Return the [x, y] coordinate for the center point of the cell that contains the specified text.  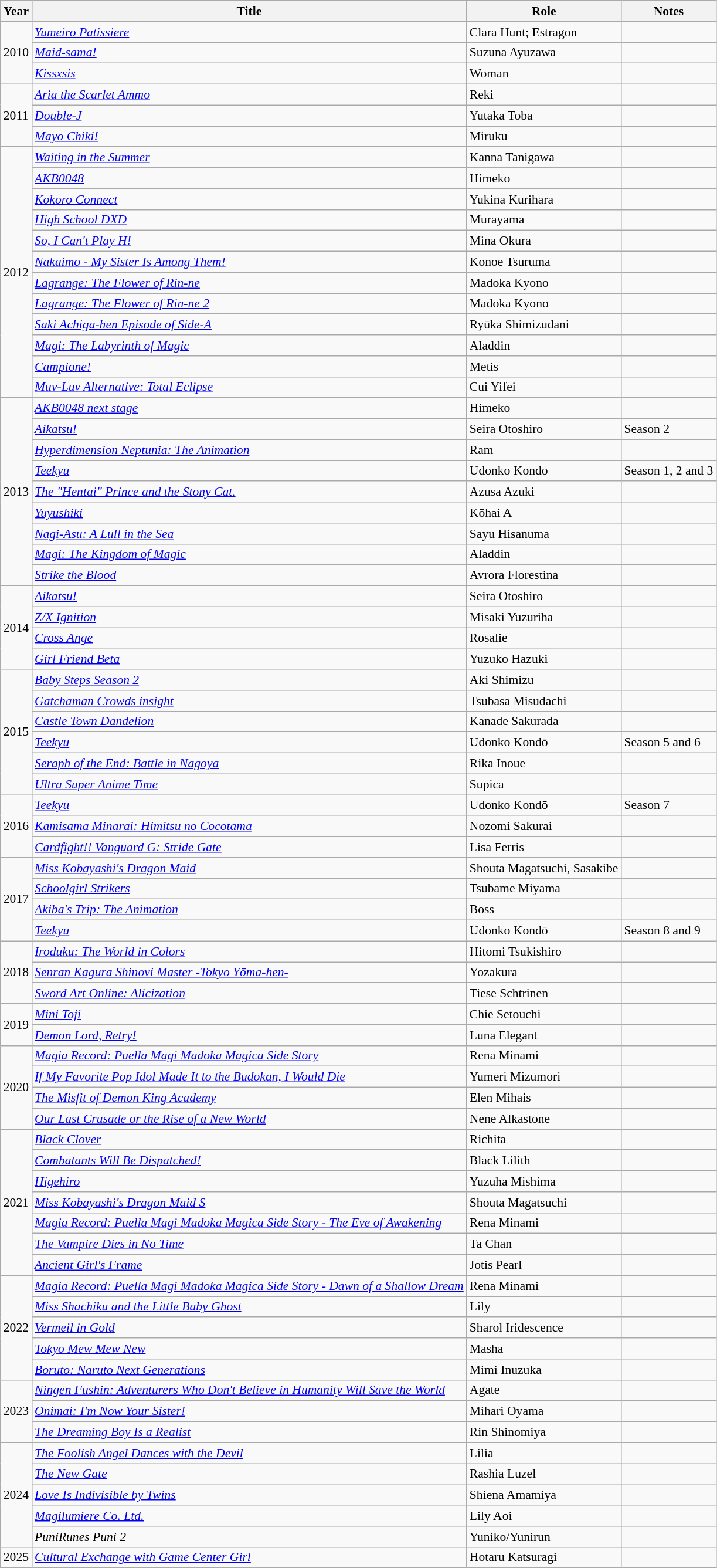
Yuyushiki [249, 513]
2019 [16, 1024]
Tsubame Miyama [544, 889]
Lagrange: The Flower of Rin-ne 2 [249, 304]
2021 [16, 1203]
Shouta Magatsuchi, Sasakibe [544, 868]
The Misfit of Demon King Academy [249, 1098]
Yuniko/Yunirun [544, 1537]
Supica [544, 784]
The New Gate [249, 1474]
Yuzuha Mishima [544, 1181]
2015 [16, 732]
Magi: The Labyrinth of Magic [249, 346]
2025 [16, 1557]
Notes [669, 11]
Shiena Amamiya [544, 1495]
Iroduku: The World in Colors [249, 951]
Mihari Oyama [544, 1411]
Udonko Kondo [544, 471]
2010 [16, 53]
Double-J [249, 116]
Ram [544, 450]
Magia Record: Puella Magi Madoka Magica Side Story - Dawn of a Shallow Dream [249, 1286]
Mayo Chiki! [249, 137]
Magia Record: Puella Magi Madoka Magica Side Story [249, 1056]
2024 [16, 1495]
Black Clover [249, 1140]
Metis [544, 367]
Ancient Girl's Frame [249, 1265]
Season 1, 2 and 3 [669, 471]
AKB0048 next stage [249, 408]
Aki Shimizu [544, 680]
Yukina Kurihara [544, 199]
Kanna Tanigawa [544, 158]
Elen Mihais [544, 1098]
Nagi-Asu: A Lull in the Sea [249, 534]
Cardfight!! Vanguard G: Stride Gate [249, 847]
Lagrange: The Flower of Rin-ne [249, 283]
Yumeri Mizumori [544, 1077]
Jotis Pearl [544, 1265]
Suzuna Ayuzawa [544, 53]
Rin Shinomiya [544, 1432]
Magi: The Kingdom of Magic [249, 554]
Lisa Ferris [544, 847]
Boruto: Naruto Next Generations [249, 1370]
Boss [544, 910]
Seraph of the End: Battle in Nagoya [249, 764]
Agate [544, 1390]
Ultra Super Anime Time [249, 784]
Rika Inoue [544, 764]
Campione! [249, 367]
Schoolgirl Strikers [249, 889]
Yumeiro Patissiere [249, 32]
Woman [544, 74]
Cui Yifei [544, 387]
Murayama [544, 220]
Season 7 [669, 805]
Clara Hunt; Estragon [544, 32]
Lily [544, 1307]
Magilumiere Co. Ltd. [249, 1516]
Tokyo Mew Mew New [249, 1349]
Rosalie [544, 638]
Kamisama Minarai: Himitsu no Cocotama [249, 827]
2013 [16, 492]
Year [16, 11]
If My Favorite Pop Idol Made It to the Budokan, I Would Die [249, 1077]
The Foolish Angel Dances with the Devil [249, 1453]
2022 [16, 1327]
Saki Achiga-hen Episode of Side-A [249, 325]
Hyperdimension Neptunia: The Animation [249, 450]
2011 [16, 116]
Sayu Hisanuma [544, 534]
Hitomi Tsukishiro [544, 951]
Nakaimo - My Sister Is Among Them! [249, 262]
The Vampire Dies in No Time [249, 1244]
Aria the Scarlet Ammo [249, 95]
High School DXD [249, 220]
Z/X Ignition [249, 617]
Maid-sama! [249, 53]
Richita [544, 1140]
Nozomi Sakurai [544, 827]
Reki [544, 95]
Season 2 [669, 429]
Hotaru Katsuragi [544, 1557]
Kokoro Connect [249, 199]
Season 5 and 6 [669, 743]
Miss Kobayashi's Dragon Maid S [249, 1203]
Girl Friend Beta [249, 659]
Vermeil in Gold [249, 1328]
Lily Aoi [544, 1516]
Kanade Sakurada [544, 722]
Senran Kagura Shinovi Master -Tokyo Yōma-hen- [249, 973]
Role [544, 11]
Misaki Yuzuriha [544, 617]
Demon Lord, Retry! [249, 1035]
2012 [16, 273]
2017 [16, 899]
Mini Toji [249, 1014]
Sword Art Online: Alicization [249, 994]
Avrora Florestina [544, 575]
Strike the Blood [249, 575]
Lilia [544, 1453]
PuniRunes Puni 2 [249, 1537]
Gatchaman Crowds insight [249, 701]
2018 [16, 973]
The "Hentai" Prince and the Stony Cat. [249, 492]
Black Lilith [544, 1161]
2023 [16, 1411]
Love Is Indivisible by Twins [249, 1495]
Mina Okura [544, 241]
Castle Town Dandelion [249, 722]
Yozakura [544, 973]
Sharol Iridescence [544, 1328]
The Dreaming Boy Is a Realist [249, 1432]
Azusa Azuki [544, 492]
Masha [544, 1349]
2020 [16, 1087]
Konoe Tsuruma [544, 262]
Combatants Will Be Dispatched! [249, 1161]
So, I Can't Play H! [249, 241]
Title [249, 11]
Our Last Crusade or the Rise of a New World [249, 1119]
Waiting in the Summer [249, 158]
Shouta Magatsuchi [544, 1203]
2016 [16, 826]
Mimi Inuzuka [544, 1370]
Season 8 and 9 [669, 931]
Ryūka Shimizudani [544, 325]
Nene Alkastone [544, 1119]
Kōhai A [544, 513]
Miss Shachiku and the Little Baby Ghost [249, 1307]
Kissxsis [249, 74]
Chie Setouchi [544, 1014]
Cultural Exchange with Game Center Girl [249, 1557]
Tiese Schtrinen [544, 994]
Magia Record: Puella Magi Madoka Magica Side Story - The Eve of Awakening [249, 1223]
AKB0048 [249, 178]
Ningen Fushin: Adventurers Who Don't Believe in Humanity Will Save the World [249, 1390]
Miss Kobayashi's Dragon Maid [249, 868]
2014 [16, 628]
Muv-Luv Alternative: Total Eclipse [249, 387]
Akiba's Trip: The Animation [249, 910]
Miruku [544, 137]
Higehiro [249, 1181]
Yutaka Toba [544, 116]
Yuzuko Hazuki [544, 659]
Tsubasa Misudachi [544, 701]
Rashia Luzel [544, 1474]
Cross Ange [249, 638]
Onimai: I'm Now Your Sister! [249, 1411]
Luna Elegant [544, 1035]
Baby Steps Season 2 [249, 680]
Ta Chan [544, 1244]
